Detect which cell encompasses the target text, then output its [X, Y] center coordinate. 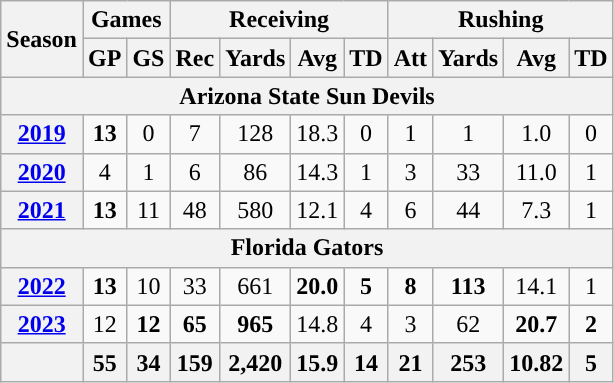
580 [256, 210]
20.0 [318, 286]
11 [148, 210]
Florida Gators [307, 248]
65 [195, 324]
62 [468, 324]
18.3 [318, 134]
11.0 [536, 172]
Rec [195, 58]
44 [468, 210]
2020 [42, 172]
15.9 [318, 362]
661 [256, 286]
Receiving [279, 20]
Rushing [500, 20]
10.82 [536, 362]
253 [468, 362]
128 [256, 134]
8 [410, 286]
86 [256, 172]
965 [256, 324]
2 [591, 324]
12.1 [318, 210]
2022 [42, 286]
7 [195, 134]
Games [126, 20]
14.8 [318, 324]
20.7 [536, 324]
14.3 [318, 172]
14 [366, 362]
48 [195, 210]
Arizona State Sun Devils [307, 96]
55 [104, 362]
Season [42, 39]
34 [148, 362]
10 [148, 286]
GP [104, 58]
113 [468, 286]
2,420 [256, 362]
159 [195, 362]
Att [410, 58]
2021 [42, 210]
14.1 [536, 286]
21 [410, 362]
1.0 [536, 134]
GS [148, 58]
2023 [42, 324]
2019 [42, 134]
7.3 [536, 210]
